Determine the [x, y] coordinate at the center of the cell enclosing the given text.  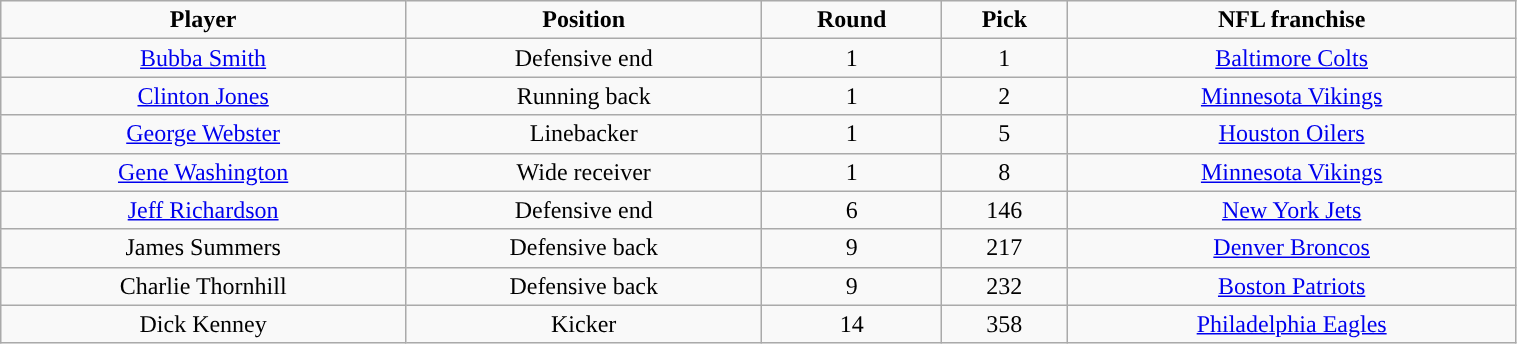
NFL franchise [1292, 20]
6 [852, 210]
George Webster [204, 134]
Pick [1004, 20]
New York Jets [1292, 210]
Position [584, 20]
Player [204, 20]
Dick Kenney [204, 324]
Boston Patriots [1292, 286]
Bubba Smith [204, 58]
Gene Washington [204, 172]
232 [1004, 286]
2 [1004, 96]
Kicker [584, 324]
Round [852, 20]
8 [1004, 172]
14 [852, 324]
Wide receiver [584, 172]
Linebacker [584, 134]
Clinton Jones [204, 96]
Jeff Richardson [204, 210]
Charlie Thornhill [204, 286]
358 [1004, 324]
146 [1004, 210]
Denver Broncos [1292, 248]
James Summers [204, 248]
217 [1004, 248]
Running back [584, 96]
Philadelphia Eagles [1292, 324]
Baltimore Colts [1292, 58]
5 [1004, 134]
Houston Oilers [1292, 134]
